Extract the [X, Y] coordinate from the center of the cell holding the provided text.  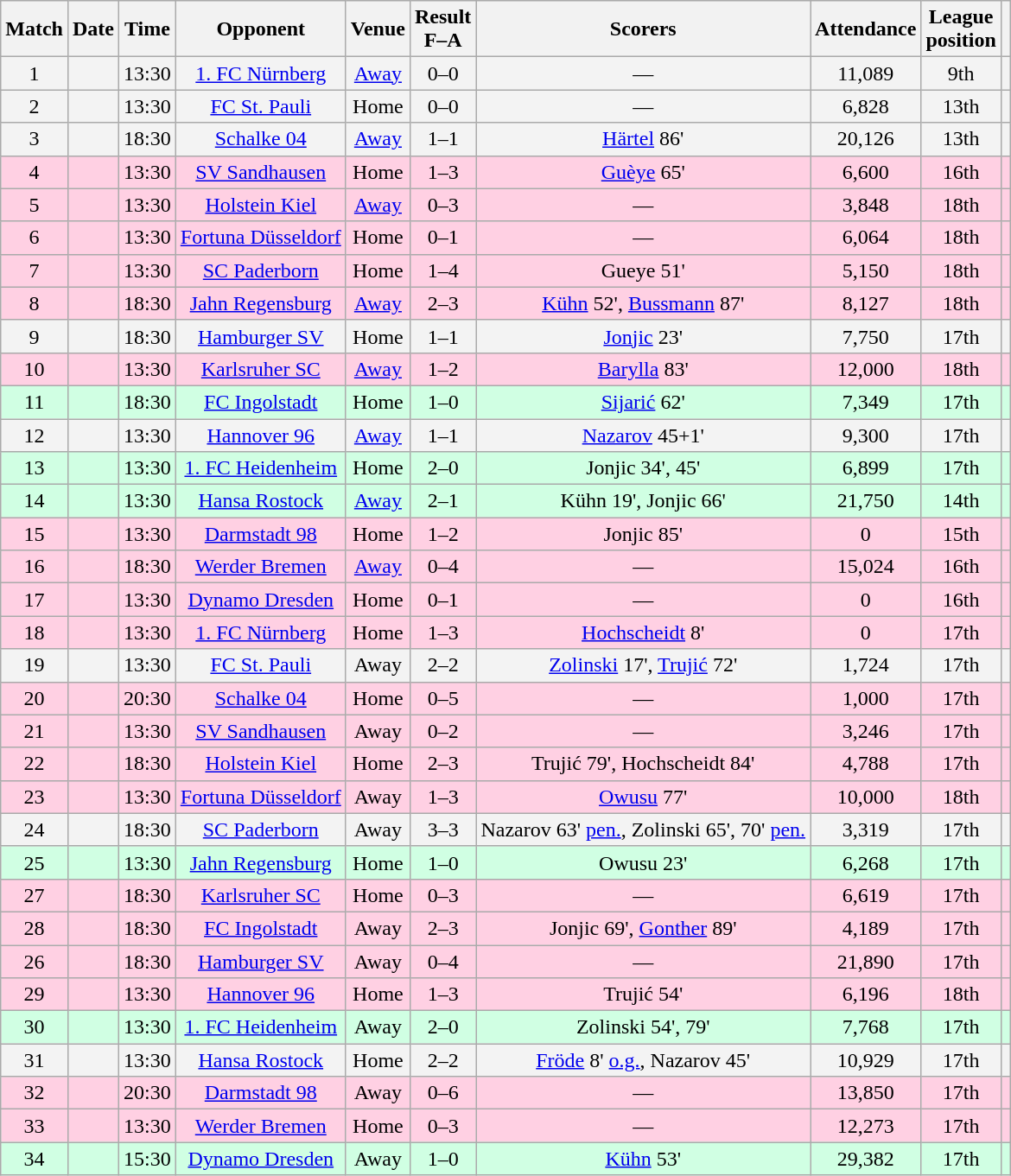
10 [35, 369]
3,848 [866, 205]
Owusu 77' [643, 797]
19 [35, 665]
Venue [378, 29]
10,929 [866, 1060]
3–3 [442, 830]
Fröde 8' o.g., Nazarov 45' [643, 1060]
Leagueposition [961, 29]
Nazarov 45+1' [643, 435]
9th [961, 73]
Jonjic 69', Gonther 89' [643, 928]
12 [35, 435]
4,788 [866, 764]
7 [35, 270]
1 [35, 73]
Nazarov 63' pen., Zolinski 65', 70' pen. [643, 830]
Time [148, 29]
3,319 [866, 830]
2–1 [442, 501]
Trujić 79', Hochscheidt 84' [643, 764]
Kühn 19', Jonjic 66' [643, 501]
0–2 [442, 731]
15 [35, 534]
6,064 [866, 238]
6,828 [866, 106]
Barylla 83' [643, 369]
13 [35, 468]
4,189 [866, 928]
17 [35, 600]
0–6 [442, 1093]
15,024 [866, 567]
21,750 [866, 501]
1,724 [866, 665]
20,126 [866, 139]
28 [35, 928]
Match [35, 29]
6,619 [866, 895]
18 [35, 632]
Hochscheidt 8' [643, 632]
14th [961, 501]
Kühn 53' [643, 1159]
3 [35, 139]
20 [35, 698]
Jonjic 23' [643, 336]
9 [35, 336]
7,349 [866, 402]
6,196 [866, 995]
2 [35, 106]
Sijarić 62' [643, 402]
8,127 [866, 303]
13,850 [866, 1093]
8 [35, 303]
5,150 [866, 270]
Scorers [643, 29]
7,768 [866, 1027]
10,000 [866, 797]
Trujić 54' [643, 995]
15th [961, 534]
1,000 [866, 698]
Härtel 86' [643, 139]
12,000 [866, 369]
32 [35, 1093]
Opponent [261, 29]
4 [35, 172]
29,382 [866, 1159]
15:30 [148, 1159]
6,899 [866, 468]
Kühn 52', Bussmann 87' [643, 303]
ResultF–A [442, 29]
21 [35, 731]
31 [35, 1060]
Owusu 23' [643, 862]
9,300 [866, 435]
7,750 [866, 336]
Jonjic 85' [643, 534]
Date [93, 29]
22 [35, 764]
6,600 [866, 172]
6,268 [866, 862]
Zolinski 54', 79' [643, 1027]
6 [35, 238]
24 [35, 830]
0–5 [442, 698]
14 [35, 501]
3,246 [866, 731]
1–4 [442, 270]
11,089 [866, 73]
33 [35, 1126]
29 [35, 995]
16 [35, 567]
12,273 [866, 1126]
25 [35, 862]
Zolinski 17', Trujić 72' [643, 665]
Jonjic 34', 45' [643, 468]
21,890 [866, 962]
30 [35, 1027]
34 [35, 1159]
Gueye 51' [643, 270]
27 [35, 895]
5 [35, 205]
Guèye 65' [643, 172]
11 [35, 402]
26 [35, 962]
23 [35, 797]
Attendance [866, 29]
